Provide the (x, y) coordinate of the cell's center where the given text is located.  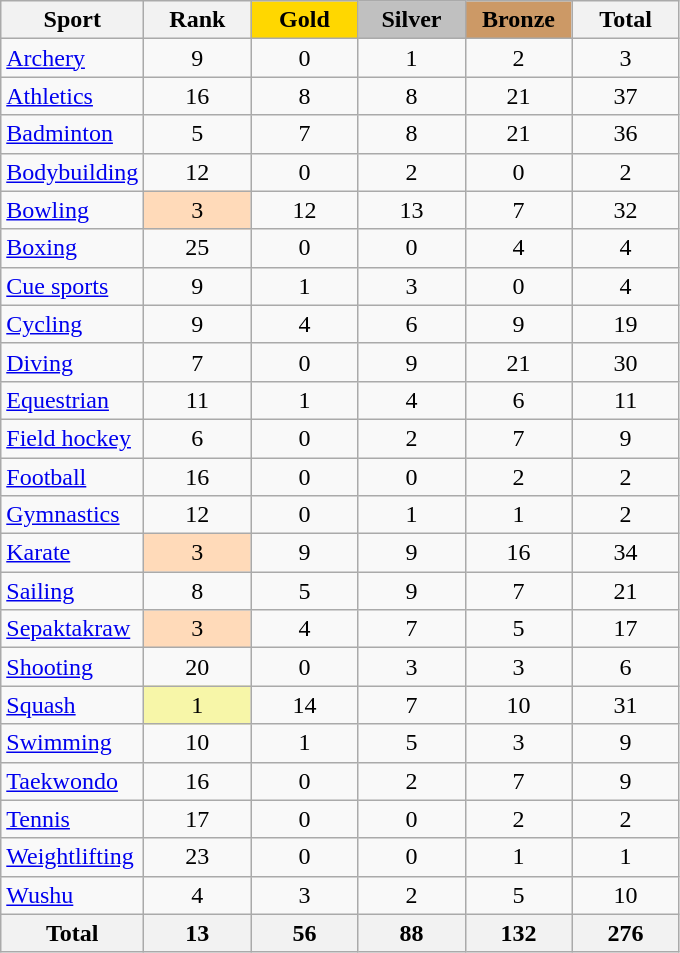
25 (198, 248)
Athletics (72, 96)
132 (518, 933)
Cue sports (72, 286)
31 (626, 705)
23 (198, 857)
Bowling (72, 210)
Bronze (518, 20)
Bodybuilding (72, 172)
Karate (72, 553)
30 (626, 362)
Weightlifting (72, 857)
Boxing (72, 248)
20 (198, 667)
Swimming (72, 743)
Equestrian (72, 400)
Sport (72, 20)
Silver (412, 20)
56 (304, 933)
34 (626, 553)
Diving (72, 362)
Sepaktakraw (72, 629)
Field hockey (72, 438)
Taekwondo (72, 781)
32 (626, 210)
Archery (72, 58)
Sailing (72, 591)
Rank (198, 20)
36 (626, 134)
Football (72, 477)
Wushu (72, 895)
Squash (72, 705)
14 (304, 705)
Tennis (72, 819)
Gold (304, 20)
37 (626, 96)
19 (626, 324)
Gymnastics (72, 515)
Shooting (72, 667)
276 (626, 933)
Cycling (72, 324)
Badminton (72, 134)
88 (412, 933)
